Find where the given text appears and provide that cell's center as [x, y] coordinate. 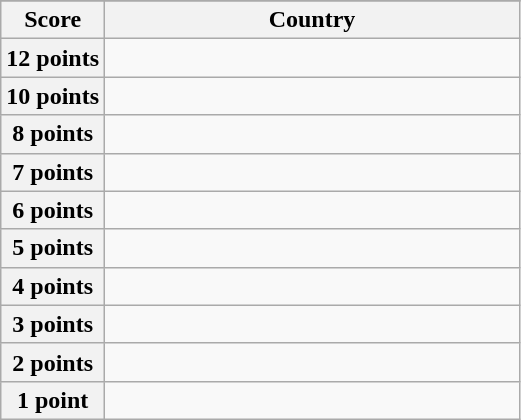
7 points [53, 172]
10 points [53, 96]
5 points [53, 248]
Score [53, 20]
Country [312, 20]
1 point [53, 400]
6 points [53, 210]
2 points [53, 362]
4 points [53, 286]
8 points [53, 134]
12 points [53, 58]
3 points [53, 324]
